Return (X, Y) of the center of cell containing provided text 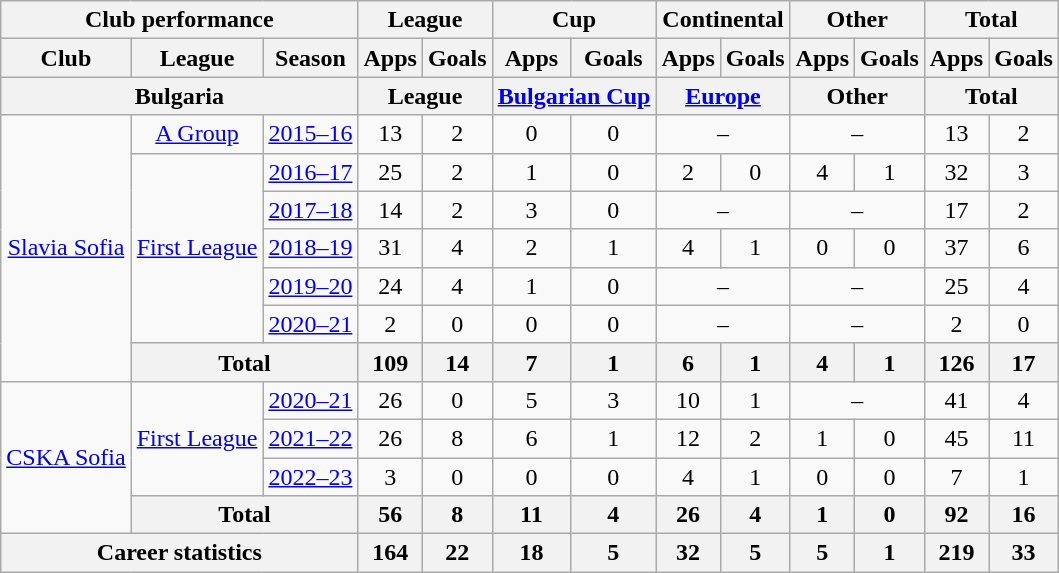
2018–19 (310, 248)
2017–18 (310, 210)
Europe (723, 96)
18 (532, 553)
Club (66, 58)
164 (390, 553)
56 (390, 515)
2016–17 (310, 172)
2019–20 (310, 286)
24 (390, 286)
Slavia Sofia (66, 248)
Season (310, 58)
2015–16 (310, 134)
16 (1024, 515)
Cup (574, 20)
Bulgaria (180, 96)
109 (390, 362)
219 (956, 553)
33 (1024, 553)
2022–23 (310, 477)
10 (688, 400)
22 (457, 553)
92 (956, 515)
A Group (197, 134)
Continental (723, 20)
126 (956, 362)
37 (956, 248)
Club performance (180, 20)
31 (390, 248)
Career statistics (180, 553)
41 (956, 400)
CSKA Sofia (66, 457)
Bulgarian Cup (574, 96)
45 (956, 438)
12 (688, 438)
2021–22 (310, 438)
